Extract the [x, y] coordinate from the center of the cell holding the provided text.  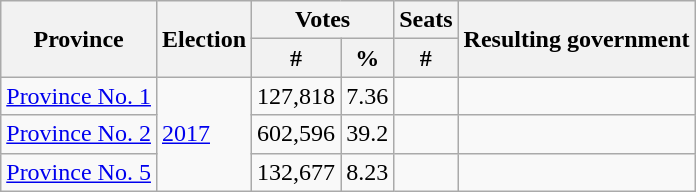
8.23 [368, 172]
Province No. 2 [79, 134]
% [368, 58]
Province [79, 39]
2017 [204, 134]
132,677 [296, 172]
127,818 [296, 96]
Province No. 5 [79, 172]
602,596 [296, 134]
39.2 [368, 134]
Resulting government [576, 39]
7.36 [368, 96]
Seats [426, 20]
Election [204, 39]
Province No. 1 [79, 96]
Votes [323, 20]
